Pinpoint the cell where the given text exists, returning its [x, y] midpoint coordinate. 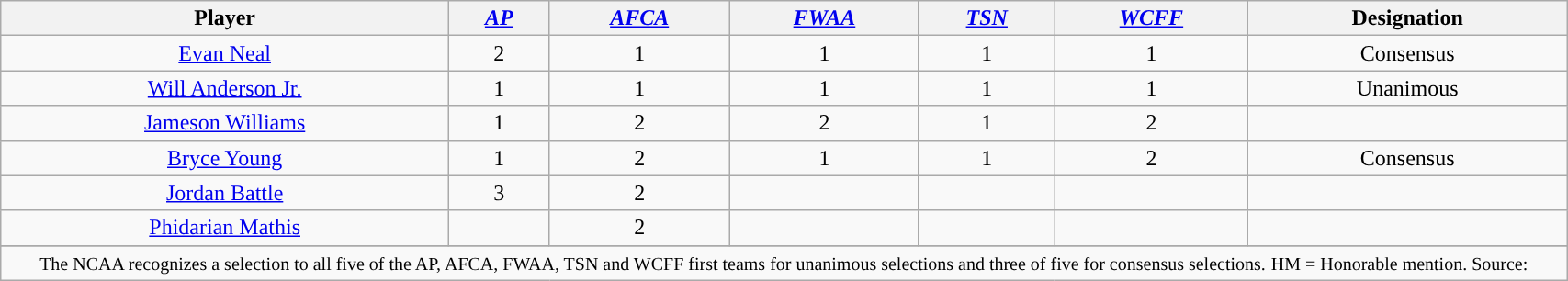
Designation [1407, 18]
Evan Neal [225, 53]
3 [500, 193]
WCFF [1152, 18]
TSN [987, 18]
Jameson Williams [225, 123]
AFCA [639, 18]
FWAA [824, 18]
Will Anderson Jr. [225, 88]
Unanimous [1407, 88]
Player [225, 18]
Jordan Battle [225, 193]
Bryce Young [225, 158]
AP [500, 18]
Phidarian Mathis [225, 228]
